Detect which cell encompasses the target text, then output its [x, y] center coordinate. 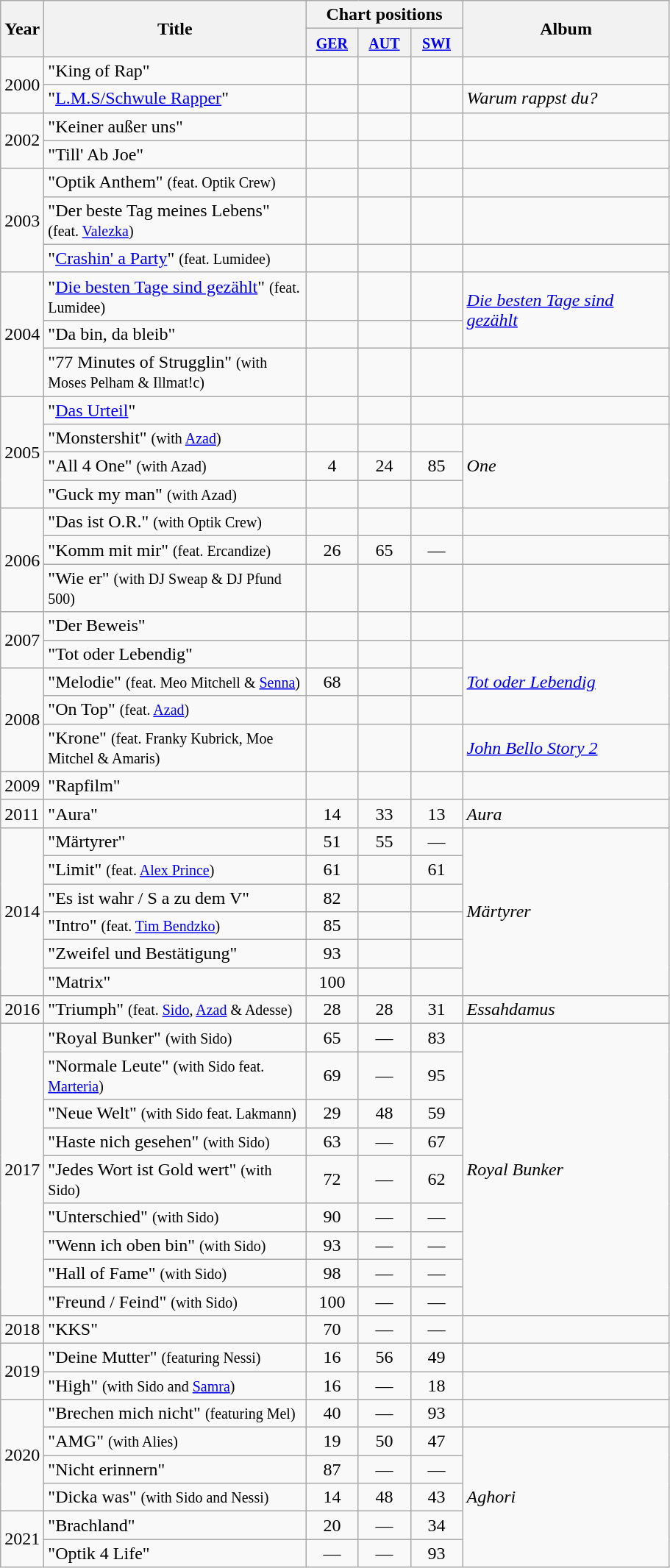
69 [332, 1075]
"Intro" (feat. Tim Bendzko) [175, 926]
13 [437, 813]
"Das ist O.R." (with Optik Crew) [175, 522]
"Wie er" (with DJ Sweap & DJ Pfund 500) [175, 588]
62 [437, 1180]
"Krone" (feat. Franky Kubrick, Moe Mitchel & Amaris) [175, 747]
20 [332, 1525]
"AMG" (with Alies) [175, 1442]
John Bello Story 2 [566, 747]
31 [437, 1010]
2021 [22, 1539]
26 [332, 550]
One [566, 466]
95 [437, 1075]
59 [437, 1113]
Tot oder Lebendig [566, 682]
"Es ist wahr / S a zu dem V" [175, 898]
2006 [22, 560]
63 [332, 1141]
"Guck my man" (with Azad) [175, 494]
"KKS" [175, 1329]
Warum rappst du? [566, 99]
AUT [384, 43]
"Limit" (feat. Alex Prince) [175, 869]
"Deine Mutter" (featuring Nessi) [175, 1357]
"Keiner außer uns" [175, 126]
2000 [22, 85]
"Melodie" (feat. Meo Mitchell & Senna) [175, 682]
"Wenn ich oben bin" (with Sido) [175, 1245]
"All 4 One" (with Azad) [175, 466]
2019 [22, 1371]
2017 [22, 1169]
Aura [566, 813]
"Till' Ab Joe" [175, 154]
"Der Beweis" [175, 626]
Märtyrer [566, 911]
"Märtyrer" [175, 841]
"Jedes Wort ist Gold wert" (with Sido) [175, 1180]
55 [384, 841]
"Tot oder Lebendig" [175, 654]
"Royal Bunker" (with Sido) [175, 1038]
Year [22, 29]
"Unterschied" (with Sido) [175, 1217]
"Freund / Feind" (with Sido) [175, 1301]
24 [384, 466]
70 [332, 1329]
"King of Rap" [175, 71]
Chart positions [384, 15]
56 [384, 1357]
2004 [22, 334]
"Neue Welt" (with Sido feat. Lakmann) [175, 1113]
47 [437, 1442]
Royal Bunker [566, 1169]
"Nicht erinnern" [175, 1469]
"Das Urteil" [175, 410]
82 [332, 898]
72 [332, 1180]
2018 [22, 1329]
90 [332, 1217]
Die besten Tage sind gezählt [566, 310]
"Haste nich gesehen" (with Sido) [175, 1141]
"Optik 4 Life" [175, 1553]
"Triumph" (feat. Sido, Azad & Adesse) [175, 1010]
Essahdamus [566, 1010]
Title [175, 29]
"Die besten Tage sind gezählt" (feat. Lumidee) [175, 296]
43 [437, 1497]
"Zweifel und Bestätigung" [175, 954]
2016 [22, 1010]
2003 [22, 221]
"Crashin' a Party" (feat. Lumidee) [175, 258]
50 [384, 1442]
"Brachland" [175, 1525]
87 [332, 1469]
GER [332, 43]
"Aura" [175, 813]
2011 [22, 813]
34 [437, 1525]
"High" (with Sido and Samra) [175, 1385]
2005 [22, 452]
49 [437, 1357]
19 [332, 1442]
29 [332, 1113]
"Hall of Fame" (with Sido) [175, 1273]
"Dicka was" (with Sido and Nessi) [175, 1497]
"L.M.S/Schwule Rapper" [175, 99]
2009 [22, 785]
"Matrix" [175, 982]
2007 [22, 640]
"Der beste Tag meines Lebens" (feat. Valezka) [175, 221]
18 [437, 1385]
"77 Minutes of Strugglin" (with Moses Pelham & Illmat!c) [175, 372]
"Optik Anthem" (feat. Optik Crew) [175, 182]
"Rapfilm" [175, 785]
"Monstershit" (with Azad) [175, 438]
33 [384, 813]
2014 [22, 911]
4 [332, 466]
"Komm mit mir" (feat. Ercandize) [175, 550]
2002 [22, 140]
51 [332, 841]
98 [332, 1273]
Aghori [566, 1497]
"Brechen mich nicht" (featuring Mel) [175, 1414]
83 [437, 1038]
Album [566, 29]
67 [437, 1141]
40 [332, 1414]
"Da bin, da bleib" [175, 334]
68 [332, 682]
2020 [22, 1455]
"Normale Leute" (with Sido feat. Marteria) [175, 1075]
SWI [437, 43]
"On Top" (feat. Azad) [175, 710]
2008 [22, 719]
